Search for the cell housing the specified text and yield its [x, y] center coordinate. 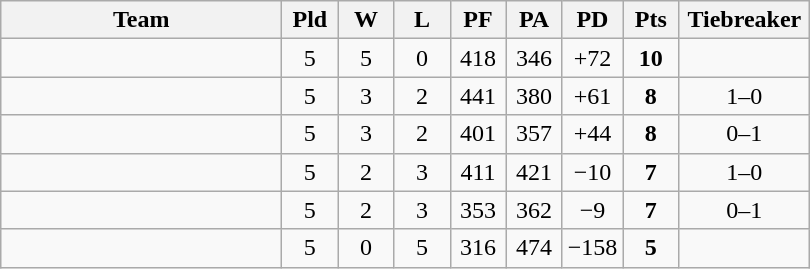
357 [534, 134]
346 [534, 58]
441 [478, 96]
PD [592, 20]
362 [534, 210]
−10 [592, 172]
W [366, 20]
401 [478, 134]
Tiebreaker [744, 20]
L [422, 20]
+72 [592, 58]
316 [478, 248]
−158 [592, 248]
474 [534, 248]
Pts [651, 20]
PA [534, 20]
Pld [310, 20]
PF [478, 20]
Team [142, 20]
10 [651, 58]
+61 [592, 96]
353 [478, 210]
−9 [592, 210]
+44 [592, 134]
380 [534, 96]
421 [534, 172]
411 [478, 172]
418 [478, 58]
